Extract the [X, Y] coordinate from the center of the cell holding the provided text.  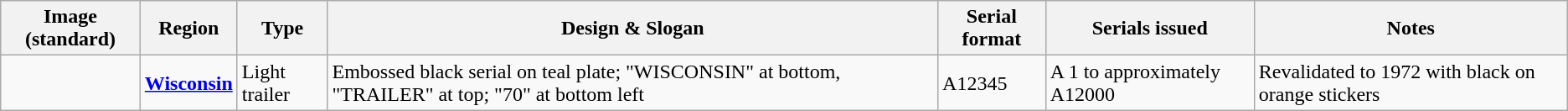
Serial format [992, 29]
Light trailer [282, 82]
A 1 to approximately A12000 [1149, 82]
Region [188, 29]
A12345 [992, 82]
Type [282, 29]
Notes [1411, 29]
Embossed black serial on teal plate; "WISCONSIN" at bottom, "TRAILER" at top; "70" at bottom left [633, 82]
Wisconsin [188, 82]
Image (standard) [70, 29]
Design & Slogan [633, 29]
Revalidated to 1972 with black on orange stickers [1411, 82]
Serials issued [1149, 29]
